Search for the cell housing the specified text and yield its [X, Y] center coordinate. 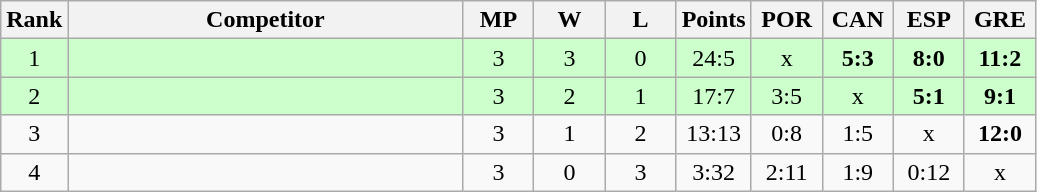
0:12 [928, 172]
1:9 [858, 172]
24:5 [714, 58]
3:32 [714, 172]
ESP [928, 20]
POR [786, 20]
11:2 [1000, 58]
13:13 [714, 134]
9:1 [1000, 96]
5:1 [928, 96]
8:0 [928, 58]
2:11 [786, 172]
5:3 [858, 58]
L [640, 20]
GRE [1000, 20]
W [570, 20]
1:5 [858, 134]
Rank [34, 20]
0:8 [786, 134]
17:7 [714, 96]
12:0 [1000, 134]
Competitor [266, 20]
Points [714, 20]
4 [34, 172]
CAN [858, 20]
MP [498, 20]
3:5 [786, 96]
